Output the (x, y) coordinate of the center of the cell containing the given text.  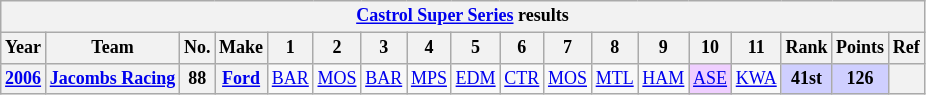
MPS (430, 78)
41st (806, 78)
ASE (710, 78)
5 (476, 48)
7 (568, 48)
CTR (522, 78)
Team (112, 48)
KWA (756, 78)
EDM (476, 78)
2 (337, 48)
Points (860, 48)
Jacombs Racing (112, 78)
8 (614, 48)
6 (522, 48)
MTL (614, 78)
1 (290, 48)
3 (384, 48)
HAM (664, 78)
No. (198, 48)
Ref (906, 48)
Make (242, 48)
2006 (24, 78)
Year (24, 48)
Rank (806, 48)
4 (430, 48)
Castrol Super Series results (462, 16)
88 (198, 78)
9 (664, 48)
10 (710, 48)
Ford (242, 78)
11 (756, 48)
126 (860, 78)
